Pinpoint the cell where the given text exists, returning its (x, y) midpoint coordinate. 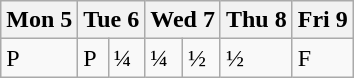
Tue 6 (112, 20)
F (322, 58)
Wed 7 (183, 20)
Fri 9 (322, 20)
Thu 8 (256, 20)
Mon 5 (40, 20)
